Return the [x, y] coordinate for the center point of the cell that contains the specified text.  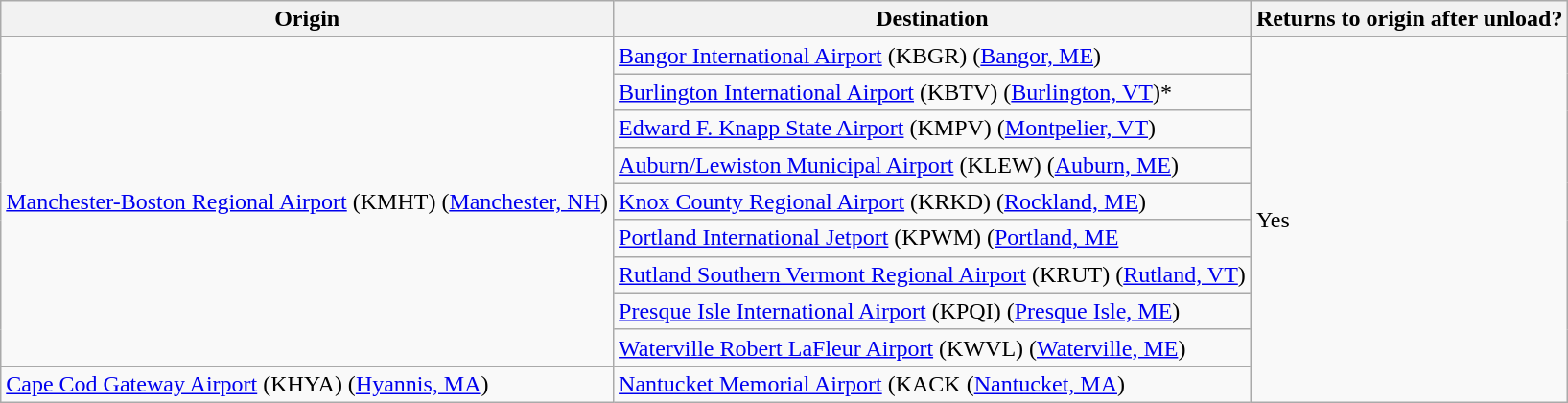
Destination [932, 19]
Returns to origin after unload? [1410, 19]
Portland International Jetport (KPWM) (Portland, ME [932, 238]
Presque Isle International Airport (KPQI) (Presque Isle, ME) [932, 311]
Knox County Regional Airport (KRKD) (Rockland, ME) [932, 201]
Burlington International Airport (KBTV) (Burlington, VT)* [932, 92]
Manchester-Boston Regional Airport (KMHT) (Manchester, NH) [307, 201]
Nantucket Memorial Airport (KACK (Nantucket, MA) [932, 384]
Waterville Robert LaFleur Airport (KWVL) (Waterville, ME) [932, 347]
Cape Cod Gateway Airport (KHYA) (Hyannis, MA) [307, 384]
Yes [1410, 221]
Bangor International Airport (KBGR) (Bangor, ME) [932, 56]
Rutland Southern Vermont Regional Airport (KRUT) (Rutland, VT) [932, 274]
Edward F. Knapp State Airport (KMPV) (Montpelier, VT) [932, 129]
Origin [307, 19]
Auburn/Lewiston Municipal Airport (KLEW) (Auburn, ME) [932, 165]
